Extract the [x, y] coordinate from the center of the cell holding the provided text.  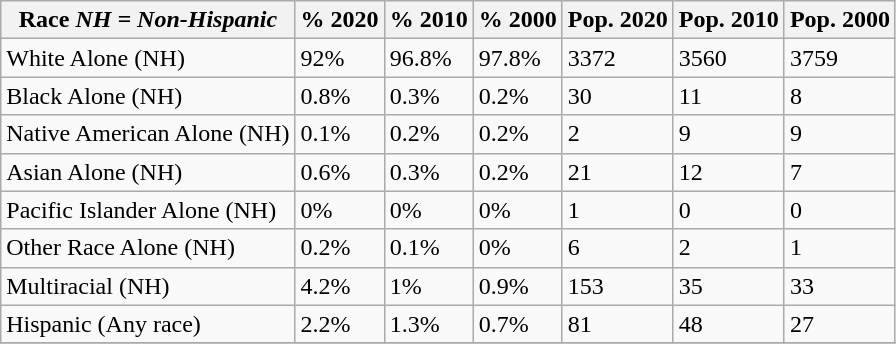
21 [618, 172]
1% [428, 286]
1.3% [428, 324]
3372 [618, 58]
0.8% [340, 96]
Pop. 2020 [618, 20]
12 [728, 172]
Pop. 2010 [728, 20]
30 [618, 96]
11 [728, 96]
Black Alone (NH) [148, 96]
0.7% [518, 324]
153 [618, 286]
48 [728, 324]
% 2000 [518, 20]
3759 [840, 58]
Pop. 2000 [840, 20]
Race NH = Non-Hispanic [148, 20]
81 [618, 324]
0.6% [340, 172]
3560 [728, 58]
92% [340, 58]
0.9% [518, 286]
96.8% [428, 58]
Hispanic (Any race) [148, 324]
7 [840, 172]
27 [840, 324]
8 [840, 96]
Asian Alone (NH) [148, 172]
Pacific Islander Alone (NH) [148, 210]
White Alone (NH) [148, 58]
35 [728, 286]
% 2020 [340, 20]
6 [618, 248]
% 2010 [428, 20]
33 [840, 286]
2.2% [340, 324]
Native American Alone (NH) [148, 134]
Multiracial (NH) [148, 286]
97.8% [518, 58]
Other Race Alone (NH) [148, 248]
4.2% [340, 286]
